Find where the given text appears and provide that cell's center as [X, Y] coordinate. 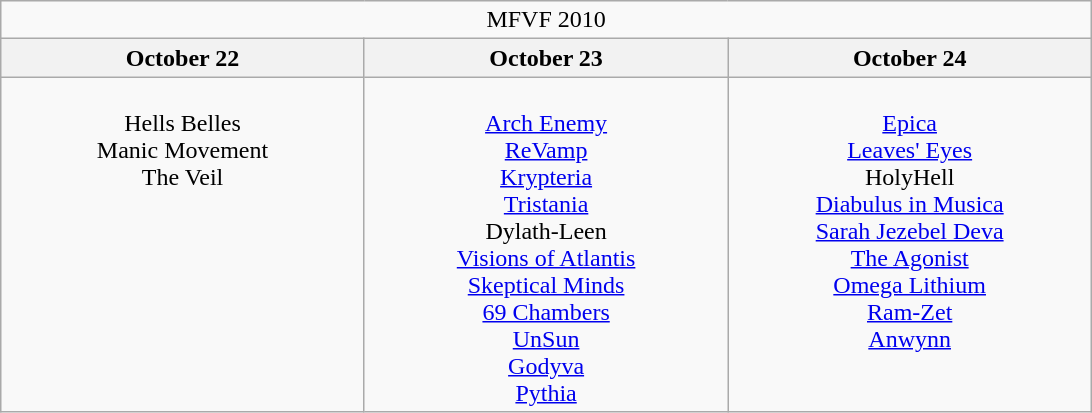
October 24 [910, 58]
October 23 [546, 58]
Hells Belles Manic Movement The Veil [183, 244]
Arch Enemy ReVamp Krypteria Tristania Dylath-Leen Visions of Atlantis Skeptical Minds 69 Chambers UnSun Godyva Pythia [546, 244]
Epica Leaves' Eyes HolyHell Diabulus in Musica Sarah Jezebel Deva The Agonist Omega Lithium Ram-Zet Anwynn [910, 244]
October 22 [183, 58]
MFVF 2010 [546, 20]
